Find where the given text appears and provide that cell's center as (x, y) coordinate. 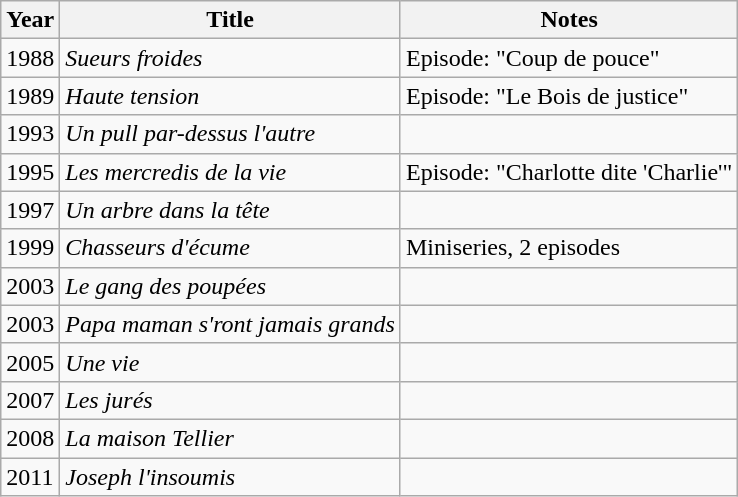
Sueurs froides (230, 58)
Les mercredis de la vie (230, 172)
Un pull par-dessus l'autre (230, 134)
Chasseurs d'écume (230, 248)
2005 (30, 362)
La maison Tellier (230, 438)
Les jurés (230, 400)
1995 (30, 172)
2011 (30, 477)
Episode: "Coup de pouce" (568, 58)
2008 (30, 438)
Un arbre dans la tête (230, 210)
1988 (30, 58)
1989 (30, 96)
Haute tension (230, 96)
Papa maman s'ront jamais grands (230, 324)
Joseph l'insoumis (230, 477)
Miniseries, 2 episodes (568, 248)
Title (230, 20)
1993 (30, 134)
Le gang des poupées (230, 286)
Episode: "Charlotte dite 'Charlie'" (568, 172)
2007 (30, 400)
Notes (568, 20)
Episode: "Le Bois de justice" (568, 96)
1999 (30, 248)
Une vie (230, 362)
Year (30, 20)
1997 (30, 210)
